For the text-containing cell, return its midpoint in (x, y) coordinate format. 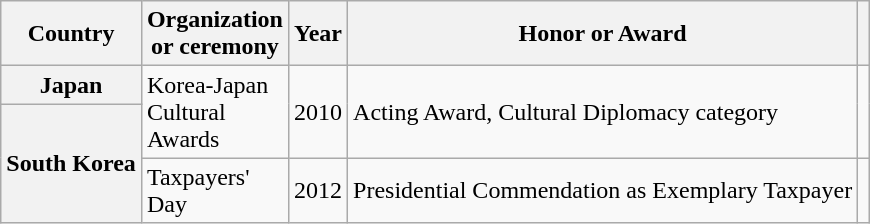
Honor or Award (603, 34)
Korea-Japan Cultural Awards (214, 112)
Taxpayers' Day (214, 190)
Presidential Commendation as Exemplary Taxpayer (603, 190)
2012 (318, 190)
2010 (318, 112)
Organization or ceremony (214, 34)
Year (318, 34)
Acting Award, Cultural Diplomacy category (603, 112)
Country (72, 34)
South Korea (72, 164)
Japan (72, 85)
